Return the (X, Y) coordinate for the center point of the cell that contains the specified text.  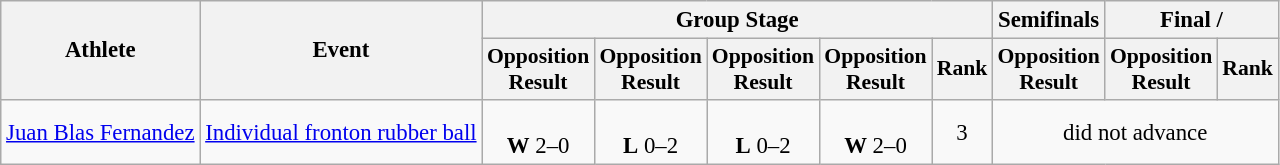
Final / (1192, 20)
did not advance (1135, 132)
Individual fronton rubber ball (341, 132)
3 (962, 132)
Juan Blas Fernandez (100, 132)
Event (341, 50)
Semifinals (1048, 20)
Group Stage (738, 20)
Athlete (100, 50)
